Provide the (X, Y) coordinate of the cell's center where the given text is located.  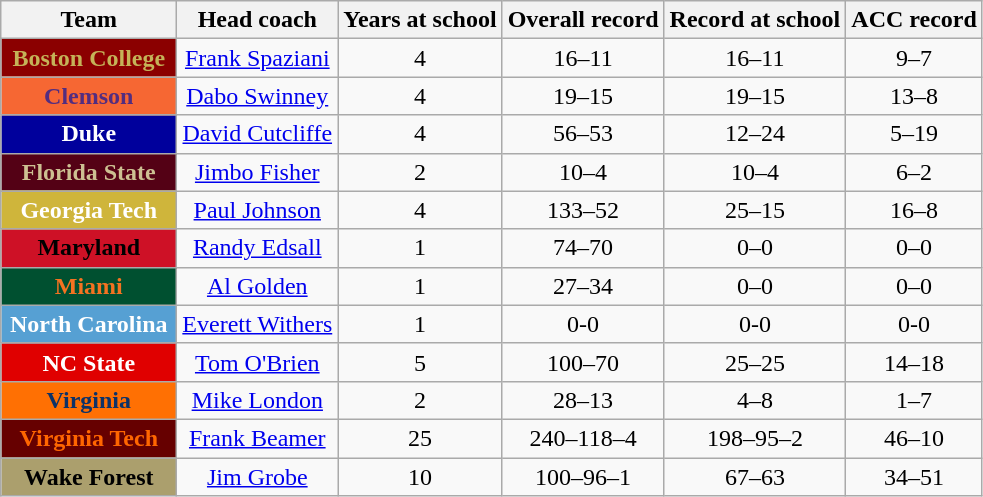
14–18 (914, 362)
Jim Grobe (258, 477)
David Cutcliffe (258, 134)
25–25 (755, 362)
Overall record (583, 20)
Jimbo Fisher (258, 172)
Virginia Tech (89, 438)
Al Golden (258, 286)
1–7 (914, 400)
Duke (89, 134)
46–10 (914, 438)
34–51 (914, 477)
25–15 (755, 210)
100–70 (583, 362)
Clemson (89, 96)
27–34 (583, 286)
NC State (89, 362)
9–7 (914, 58)
133–52 (583, 210)
28–13 (583, 400)
Mike London (258, 400)
240–118–4 (583, 438)
Dabo Swinney (258, 96)
198–95–2 (755, 438)
100–96–1 (583, 477)
North Carolina (89, 324)
74–70 (583, 248)
25 (420, 438)
Miami (89, 286)
10 (420, 477)
Team (89, 20)
Boston College (89, 58)
Randy Edsall (258, 248)
Georgia Tech (89, 210)
6–2 (914, 172)
4–8 (755, 400)
Everett Withers (258, 324)
Tom O'Brien (258, 362)
56–53 (583, 134)
67–63 (755, 477)
Head coach (258, 20)
13–8 (914, 96)
Frank Spaziani (258, 58)
ACC record (914, 20)
16–8 (914, 210)
Florida State (89, 172)
Maryland (89, 248)
5–19 (914, 134)
5 (420, 362)
Virginia (89, 400)
Paul Johnson (258, 210)
Frank Beamer (258, 438)
Record at school (755, 20)
Years at school (420, 20)
Wake Forest (89, 477)
12–24 (755, 134)
